Capture the cell that displays the provided text and extract its (x, y) central coordinate. 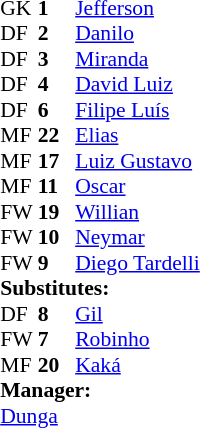
22 (57, 135)
9 (57, 263)
10 (57, 237)
Luiz Gustavo (138, 161)
Elias (138, 135)
Willian (138, 212)
8 (57, 314)
Danilo (138, 33)
Manager: (100, 391)
6 (57, 110)
Robinho (138, 339)
7 (57, 339)
4 (57, 85)
Miranda (138, 59)
3 (57, 59)
David Luiz (138, 85)
Gil (138, 314)
11 (57, 187)
20 (57, 365)
Oscar (138, 187)
Filipe Luís (138, 110)
Substitutes: (100, 289)
Neymar (138, 237)
17 (57, 161)
19 (57, 212)
Diego Tardelli (138, 263)
Kaká (138, 365)
2 (57, 33)
